Locate the cell with the specified text and output its (X, Y) center coordinate. 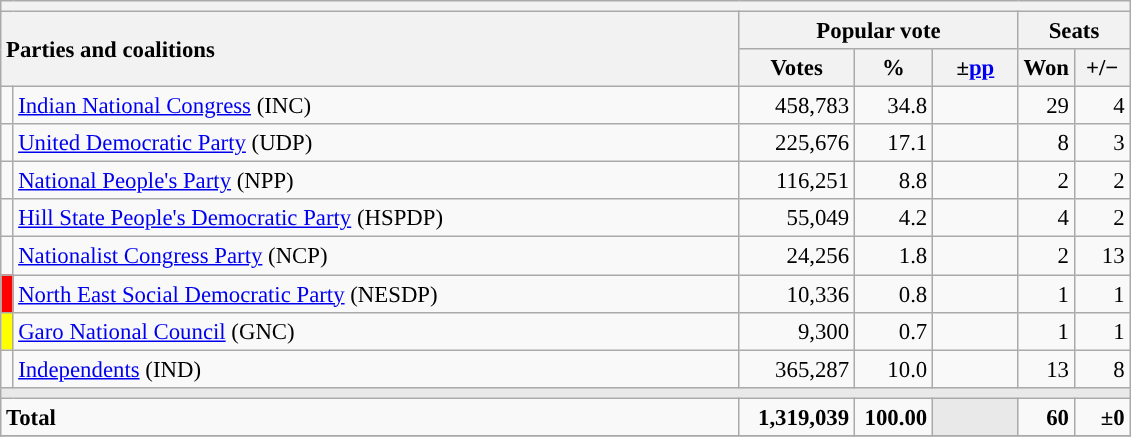
Seats (1074, 31)
10.0 (893, 369)
Independents (IND) (376, 369)
Votes (797, 68)
Hill State People's Democratic Party (HSPDP) (376, 219)
8.8 (893, 181)
365,287 (797, 369)
100.00 (893, 417)
+/− (1102, 68)
458,783 (797, 106)
Won (1046, 68)
Popular vote (878, 31)
1.8 (893, 256)
Total (370, 417)
% (893, 68)
29 (1046, 106)
4.2 (893, 219)
0.7 (893, 331)
Indian National Congress (INC) (376, 106)
Parties and coalitions (370, 50)
Nationalist Congress Party (NCP) (376, 256)
9,300 (797, 331)
34.8 (893, 106)
0.8 (893, 294)
North East Social Democratic Party (NESDP) (376, 294)
116,251 (797, 181)
±0 (1102, 417)
3 (1102, 143)
United Democratic Party (UDP) (376, 143)
Garo National Council (GNC) (376, 331)
10,336 (797, 294)
17.1 (893, 143)
55,049 (797, 219)
±pp (976, 68)
225,676 (797, 143)
National People's Party (NPP) (376, 181)
60 (1046, 417)
1,319,039 (797, 417)
24,256 (797, 256)
